Return [x, y] of the center of cell containing provided text 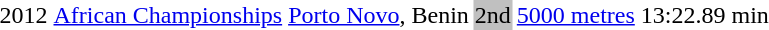
Porto Novo, Benin [379, 15]
African Championships [168, 15]
2nd [492, 15]
5000 metres [576, 15]
